Detect which cell encompasses the target text, then output its [X, Y] center coordinate. 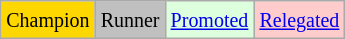
Runner [130, 20]
Promoted [210, 20]
Champion [48, 20]
Relegated [300, 20]
